Provide the (X, Y) coordinate of the cell's center where the given text is located.  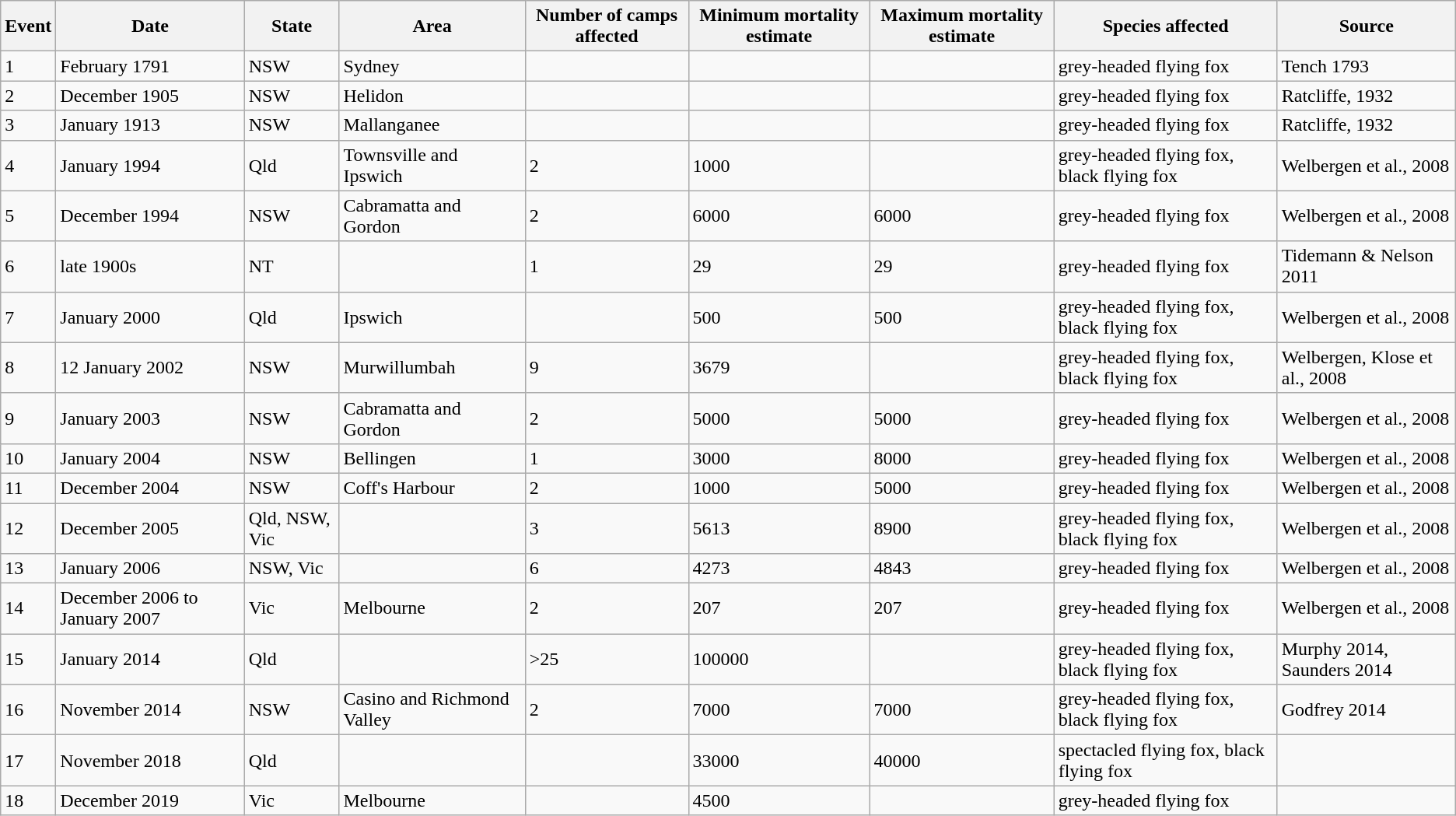
4 (28, 165)
Maximum mortality estimate (961, 26)
Qld, NSW, Vic (292, 527)
8 (28, 367)
December 2004 (150, 488)
14 (28, 608)
12 (28, 527)
Ipswich (432, 317)
5 (28, 216)
Casino and Richmond Valley (432, 709)
Helidon (432, 96)
Minimum mortality estimate (779, 26)
33000 (779, 761)
Species affected (1165, 26)
Godfrey 2014 (1366, 709)
December 2019 (150, 800)
December 1994 (150, 216)
late 1900s (150, 266)
January 2006 (150, 569)
12 January 2002 (150, 367)
Date (150, 26)
11 (28, 488)
10 (28, 458)
February 1791 (150, 66)
3000 (779, 458)
16 (28, 709)
4500 (779, 800)
Welbergen, Klose et al., 2008 (1366, 367)
Source (1366, 26)
4843 (961, 569)
Townsville and Ipswich (432, 165)
4273 (779, 569)
3679 (779, 367)
spectacled flying fox, black flying fox (1165, 761)
January 2000 (150, 317)
December 1905 (150, 96)
November 2018 (150, 761)
Sydney (432, 66)
40000 (961, 761)
December 2005 (150, 527)
Murwillumbah (432, 367)
January 1913 (150, 125)
Area (432, 26)
5613 (779, 527)
NSW, Vic (292, 569)
November 2014 (150, 709)
Event (28, 26)
January 1994 (150, 165)
Tench 1793 (1366, 66)
>25 (607, 660)
December 2006 to January 2007 (150, 608)
State (292, 26)
January 2014 (150, 660)
8000 (961, 458)
Bellingen (432, 458)
13 (28, 569)
January 2003 (150, 419)
Mallanganee (432, 125)
17 (28, 761)
Tidemann & Nelson 2011 (1366, 266)
8900 (961, 527)
Coff's Harbour (432, 488)
15 (28, 660)
100000 (779, 660)
7 (28, 317)
Murphy 2014, Saunders 2014 (1366, 660)
NT (292, 266)
Number of camps affected (607, 26)
January 2004 (150, 458)
18 (28, 800)
